Output the [x, y] coordinate of the center of the cell containing the given text.  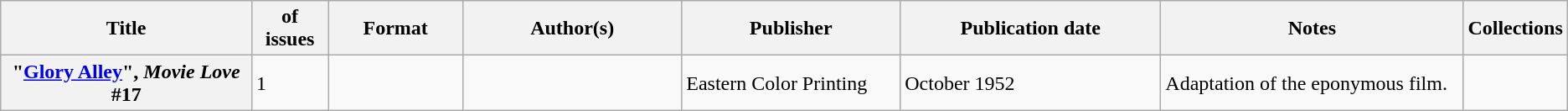
Publication date [1030, 29]
"Glory Alley", Movie Love #17 [126, 82]
Collections [1515, 29]
Format [395, 29]
Author(s) [573, 29]
Publisher [791, 29]
1 [290, 82]
October 1952 [1030, 82]
of issues [290, 29]
Title [126, 29]
Notes [1312, 29]
Adaptation of the eponymous film. [1312, 82]
Eastern Color Printing [791, 82]
